Pinpoint the cell where the given text exists, returning its [X, Y] midpoint coordinate. 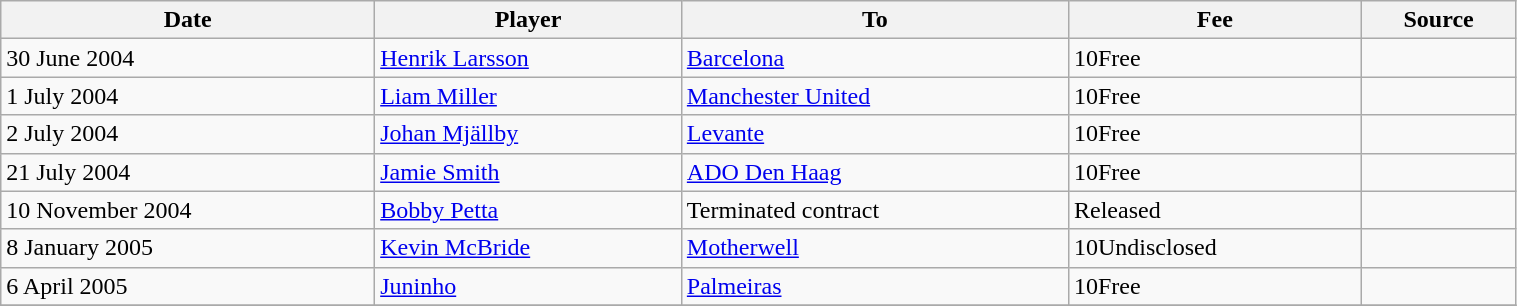
8 January 2005 [188, 248]
Motherwell [874, 248]
Kevin McBride [528, 248]
Fee [1214, 20]
Barcelona [874, 58]
Palmeiras [874, 286]
ADO Den Haag [874, 172]
Jamie Smith [528, 172]
Henrik Larsson [528, 58]
Johan Mjällby [528, 134]
Liam Miller [528, 96]
Levante [874, 134]
10 November 2004 [188, 210]
Date [188, 20]
Terminated contract [874, 210]
Player [528, 20]
Released [1214, 210]
Source [1438, 20]
Juninho [528, 286]
1 July 2004 [188, 96]
21 July 2004 [188, 172]
Bobby Petta [528, 210]
6 April 2005 [188, 286]
2 July 2004 [188, 134]
30 June 2004 [188, 58]
To [874, 20]
10Undisclosed [1214, 248]
Manchester United [874, 96]
